Locate the cell with the specified text and output its [X, Y] center coordinate. 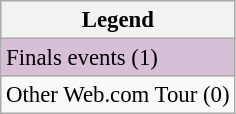
Finals events (1) [118, 58]
Other Web.com Tour (0) [118, 95]
Legend [118, 20]
